Extract the (x, y) coordinate from the center of the cell holding the provided text.  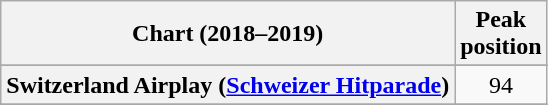
Peakposition (501, 34)
Switzerland Airplay (Schweizer Hitparade) (228, 85)
94 (501, 85)
Chart (2018–2019) (228, 34)
